Extract the [X, Y] coordinate from the center of the cell holding the provided text.  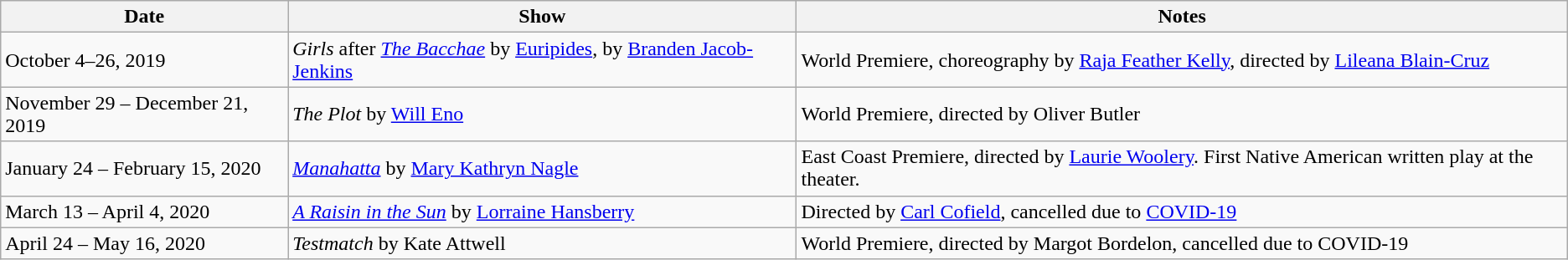
World Premiere, choreography by Raja Feather Kelly, directed by Lileana Blain-Cruz [1182, 60]
A Raisin in the Sun by Lorraine Hansberry [543, 212]
Show [543, 17]
World Premiere, directed by Margot Bordelon, cancelled due to COVID-19 [1182, 243]
October 4–26, 2019 [144, 60]
Manahatta by Mary Kathryn Nagle [543, 169]
World Premiere, directed by Oliver Butler [1182, 114]
The Plot by Will Eno [543, 114]
November 29 – December 21, 2019 [144, 114]
April 24 – May 16, 2020 [144, 243]
January 24 – February 15, 2020 [144, 169]
March 13 – April 4, 2020 [144, 212]
Girls after The Bacchae by Euripides, by Branden Jacob-Jenkins [543, 60]
Directed by Carl Cofield, cancelled due to COVID-19 [1182, 212]
Date [144, 17]
Testmatch by Kate Attwell [543, 243]
Notes [1182, 17]
East Coast Premiere, directed by Laurie Woolery. First Native American written play at the theater. [1182, 169]
